Search for the cell housing the specified text and yield its [X, Y] center coordinate. 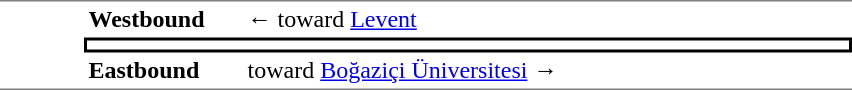
toward Boğaziçi Üniversitesi → [548, 71]
Eastbound [164, 71]
Westbound [164, 19]
← toward Levent [548, 19]
